Determine the [X, Y] coordinate at the center of the cell enclosing the given text.  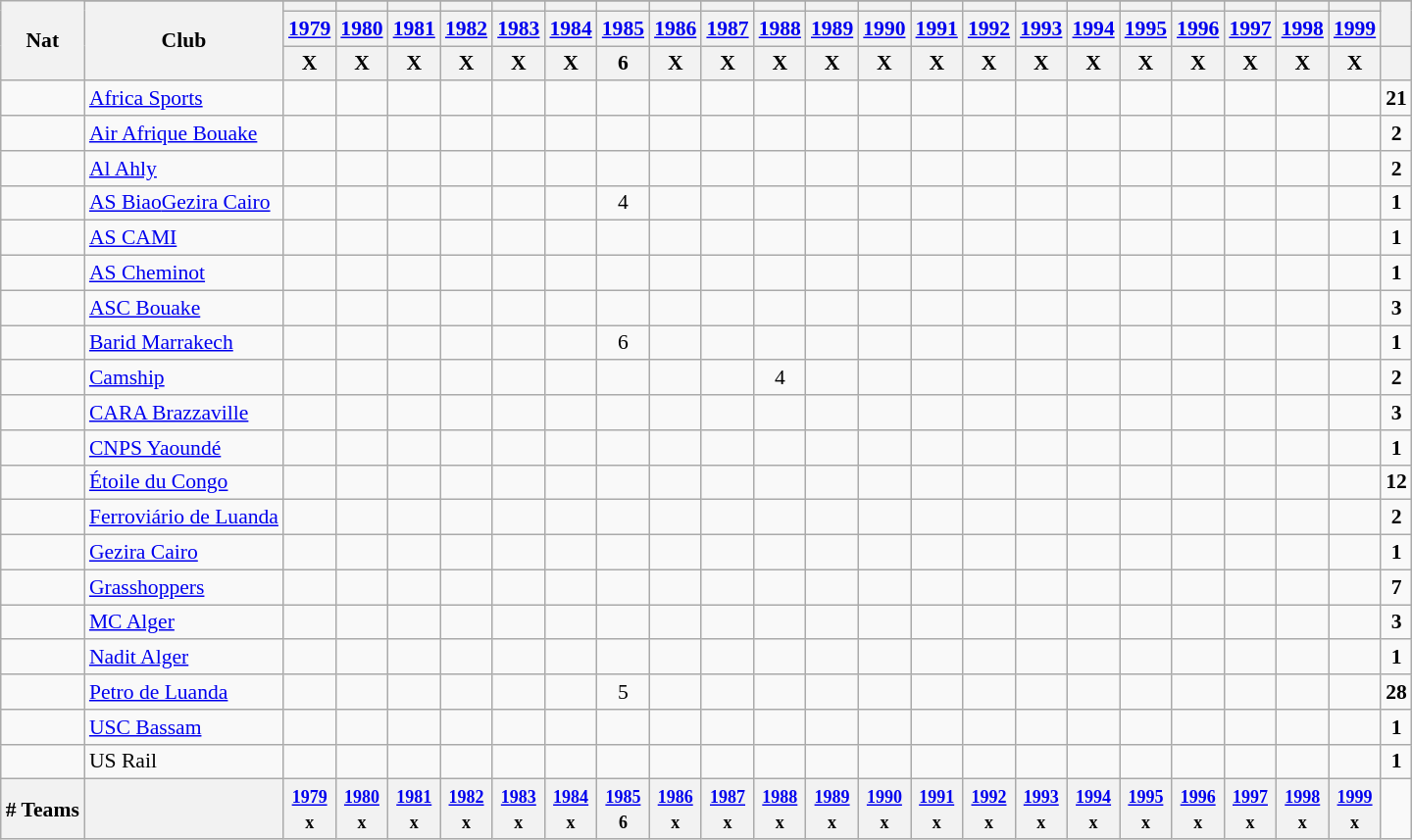
1995 [1145, 28]
Club [184, 41]
CARA Brazzaville [184, 413]
Grasshoppers [184, 587]
Barid Marrakech [184, 343]
1994x [1092, 810]
1987 [728, 28]
MC Alger [184, 622]
12 [1396, 482]
1994 [1092, 28]
Gezira Cairo [184, 553]
Nadit Alger [184, 658]
AS Cheminot [184, 273]
1990 [884, 28]
Étoile du Congo [184, 482]
1995x [1145, 810]
Al Ahly [184, 169]
1986 [675, 28]
CNPS Yaoundé [184, 448]
21 [1396, 99]
1983 [518, 28]
19856 [624, 810]
1984 [571, 28]
1991 [937, 28]
1982x [467, 810]
1981 [414, 28]
1980x [361, 810]
1982 [467, 28]
1983x [518, 810]
1984x [571, 810]
Air Afrique Bouake [184, 133]
1997x [1249, 810]
28 [1396, 692]
1986x [675, 810]
Camship [184, 378]
1979x [310, 810]
5 [624, 692]
1993 [1041, 28]
1997 [1249, 28]
1987x [728, 810]
1981x [414, 810]
1993x [1041, 810]
1988x [781, 810]
1999x [1355, 810]
Petro de Luanda [184, 692]
Nat [43, 41]
# Teams [43, 810]
US Rail [184, 762]
1999 [1355, 28]
1992 [988, 28]
7 [1396, 587]
Ferroviário de Luanda [184, 518]
1998x [1302, 810]
Africa Sports [184, 99]
ASC Bouake [184, 308]
1979 [310, 28]
1989 [832, 28]
1989x [832, 810]
1991x [937, 810]
AS BiaoGezira Cairo [184, 203]
1980 [361, 28]
1996 [1198, 28]
1998 [1302, 28]
USC Bassam [184, 727]
1988 [781, 28]
AS CAMI [184, 238]
1992x [988, 810]
1996x [1198, 810]
1990x [884, 810]
1985 [624, 28]
